From the cell containing the given text, extract its center point as (X, Y) coordinate. 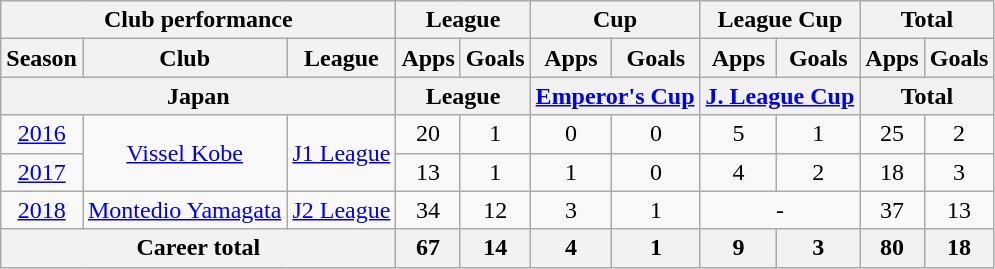
Emperor's Cup (615, 96)
Club (184, 58)
Career total (198, 248)
Cup (615, 20)
J2 League (342, 210)
2018 (42, 210)
League Cup (780, 20)
20 (428, 134)
Season (42, 58)
80 (892, 248)
J1 League (342, 153)
34 (428, 210)
25 (892, 134)
- (780, 210)
14 (495, 248)
9 (738, 248)
Montedio Yamagata (184, 210)
Japan (198, 96)
Club performance (198, 20)
12 (495, 210)
67 (428, 248)
5 (738, 134)
2017 (42, 172)
J. League Cup (780, 96)
Vissel Kobe (184, 153)
37 (892, 210)
2016 (42, 134)
